Locate the cell with the specified text and output its [X, Y] center coordinate. 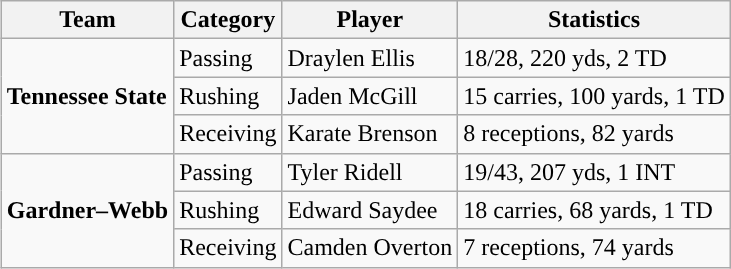
18 carries, 68 yards, 1 TD [594, 210]
Player [370, 20]
Tyler Ridell [370, 172]
Gardner–Webb [87, 210]
Category [228, 20]
Edward Saydee [370, 210]
Karate Brenson [370, 134]
19/43, 207 yds, 1 INT [594, 172]
Jaden McGill [370, 96]
7 receptions, 74 yards [594, 248]
18/28, 220 yds, 2 TD [594, 58]
Camden Overton [370, 248]
Tennessee State [87, 96]
Statistics [594, 20]
15 carries, 100 yards, 1 TD [594, 96]
8 receptions, 82 yards [594, 134]
Draylen Ellis [370, 58]
Team [87, 20]
